For the text-containing cell, return its midpoint in [X, Y] coordinate format. 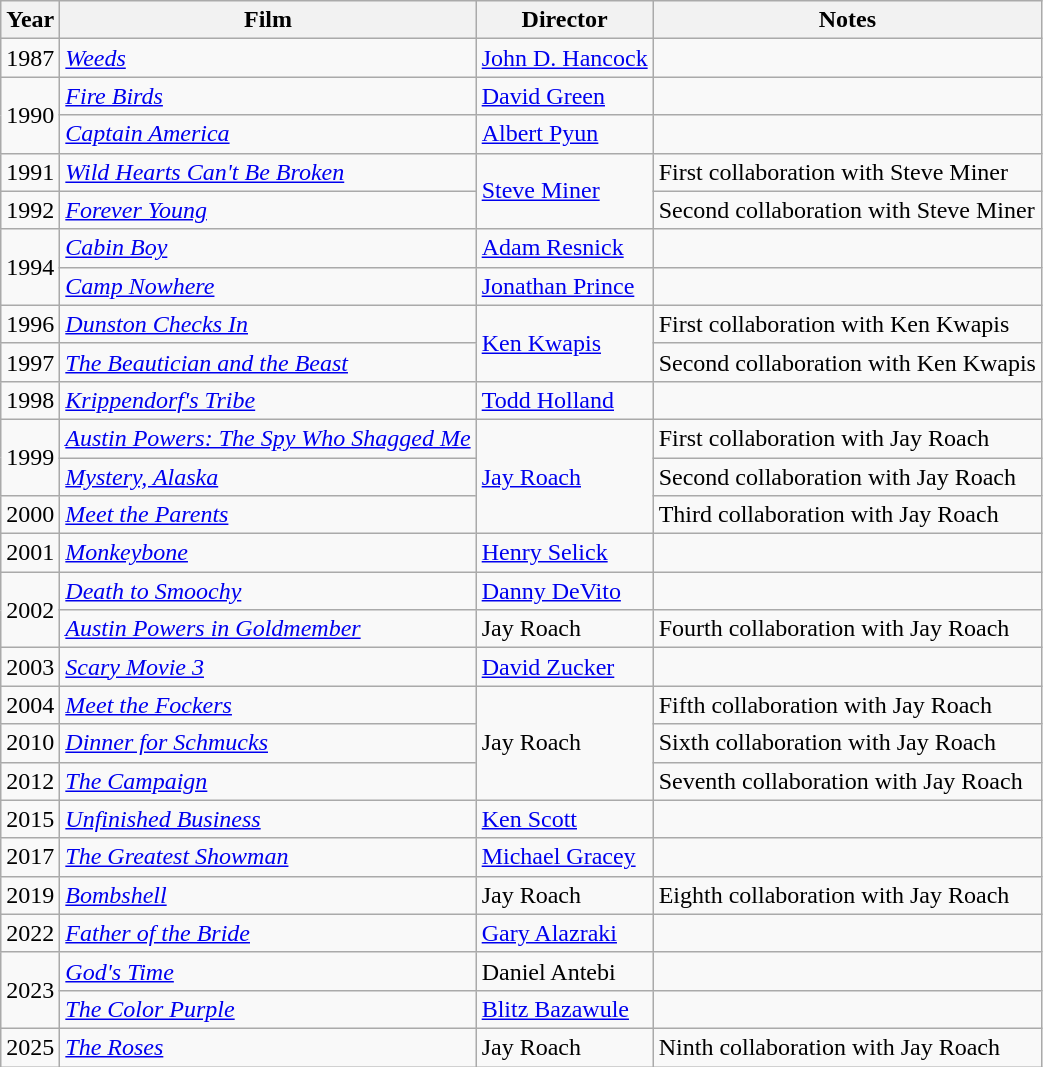
2002 [30, 610]
First collaboration with Steve Miner [847, 172]
Scary Movie 3 [268, 667]
2022 [30, 933]
Notes [847, 20]
Film [268, 20]
1997 [30, 362]
Year [30, 20]
Blitz Bazawule [564, 1009]
Austin Powers in Goldmember [268, 629]
Sixth collaboration with Jay Roach [847, 743]
John D. Hancock [564, 58]
Unfinished Business [268, 819]
1991 [30, 172]
Death to Smoochy [268, 591]
2012 [30, 781]
Steve Miner [564, 191]
Todd Holland [564, 400]
2001 [30, 553]
Second collaboration with Steve Miner [847, 210]
First collaboration with Ken Kwapis [847, 324]
Eighth collaboration with Jay Roach [847, 895]
Captain America [268, 134]
2010 [30, 743]
Henry Selick [564, 553]
Mystery, Alaska [268, 477]
Seventh collaboration with Jay Roach [847, 781]
Third collaboration with Jay Roach [847, 515]
1994 [30, 267]
Second collaboration with Jay Roach [847, 477]
Bombshell [268, 895]
The Campaign [268, 781]
Gary Alazraki [564, 933]
Danny DeVito [564, 591]
Dinner for Schmucks [268, 743]
Forever Young [268, 210]
David Zucker [564, 667]
Austin Powers: The Spy Who Shagged Me [268, 438]
Albert Pyun [564, 134]
Director [564, 20]
Camp Nowhere [268, 286]
Adam Resnick [564, 248]
2003 [30, 667]
Ken Kwapis [564, 343]
Meet the Fockers [268, 705]
1996 [30, 324]
Meet the Parents [268, 515]
Weeds [268, 58]
Michael Gracey [564, 857]
Fire Birds [268, 96]
Krippendorf's Tribe [268, 400]
2004 [30, 705]
The Greatest Showman [268, 857]
Jonathan Prince [564, 286]
Wild Hearts Can't Be Broken [268, 172]
1999 [30, 457]
God's Time [268, 971]
1992 [30, 210]
2015 [30, 819]
David Green [564, 96]
Fourth collaboration with Jay Roach [847, 629]
1990 [30, 115]
The Color Purple [268, 1009]
Second collaboration with Ken Kwapis [847, 362]
2023 [30, 990]
Ken Scott [564, 819]
1987 [30, 58]
Fifth collaboration with Jay Roach [847, 705]
Ninth collaboration with Jay Roach [847, 1047]
2025 [30, 1047]
The Beautician and the Beast [268, 362]
2017 [30, 857]
2019 [30, 895]
First collaboration with Jay Roach [847, 438]
Cabin Boy [268, 248]
The Roses [268, 1047]
Daniel Antebi [564, 971]
Father of the Bride [268, 933]
2000 [30, 515]
Dunston Checks In [268, 324]
1998 [30, 400]
Monkeybone [268, 553]
